From the cell containing the given text, extract its center point as (x, y) coordinate. 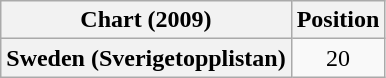
Position (338, 20)
Sweden (Sverigetopplistan) (146, 58)
20 (338, 58)
Chart (2009) (146, 20)
